Capture the cell that displays the provided text and extract its [X, Y] central coordinate. 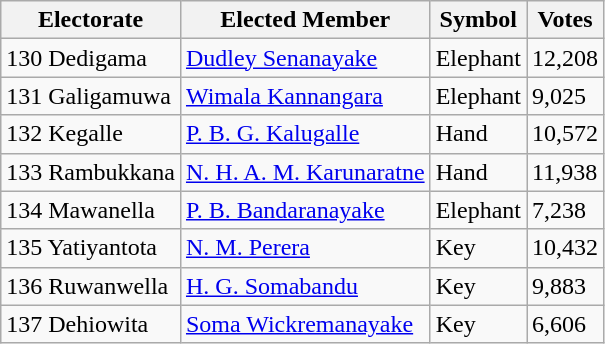
N. H. A. M. Karunaratne [305, 172]
Symbol [478, 20]
12,208 [564, 58]
130 Dedigama [91, 58]
N. M. Perera [305, 248]
Soma Wickremanayake [305, 324]
6,606 [564, 324]
132 Kegalle [91, 134]
134 Mawanella [91, 210]
Votes [564, 20]
P. B. Bandaranayake [305, 210]
7,238 [564, 210]
131 Galigamuwa [91, 96]
Wimala Kannangara [305, 96]
133 Rambukkana [91, 172]
11,938 [564, 172]
H. G. Somabandu [305, 286]
10,572 [564, 134]
P. B. G. Kalugalle [305, 134]
9,883 [564, 286]
Dudley Senanayake [305, 58]
10,432 [564, 248]
137 Dehiowita [91, 324]
136 Ruwanwella [91, 286]
9,025 [564, 96]
Elected Member [305, 20]
135 Yatiyantota [91, 248]
Electorate [91, 20]
